Return the (X, Y) coordinate for the center point of the cell that contains the specified text.  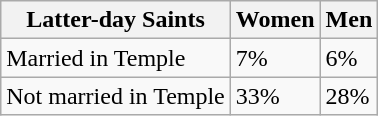
6% (349, 58)
Married in Temple (116, 58)
28% (349, 96)
Men (349, 20)
33% (275, 96)
Women (275, 20)
Not married in Temple (116, 96)
Latter-day Saints (116, 20)
7% (275, 58)
